Find where the given text appears and provide that cell's center as [x, y] coordinate. 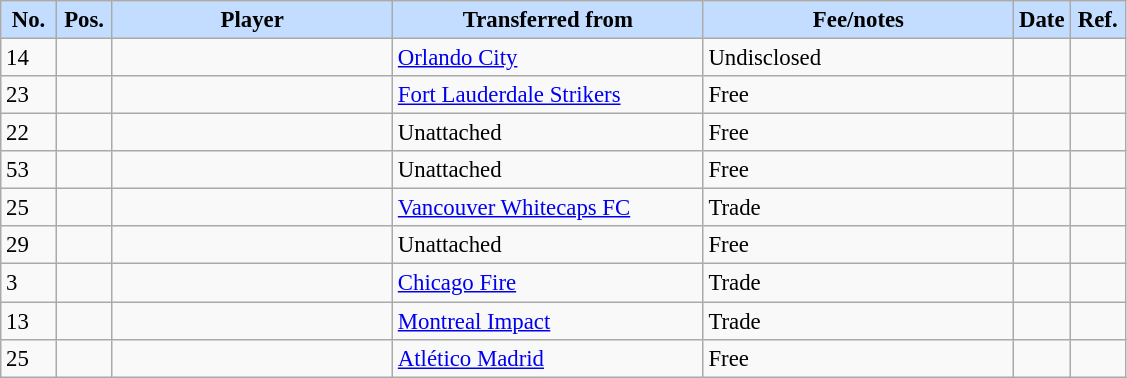
14 [29, 58]
Fee/notes [858, 20]
Ref. [1098, 20]
Fort Lauderdale Strikers [548, 95]
Date [1042, 20]
Pos. [84, 20]
3 [29, 283]
Vancouver Whitecaps FC [548, 208]
Player [252, 20]
No. [29, 20]
53 [29, 170]
13 [29, 321]
23 [29, 95]
22 [29, 133]
Transferred from [548, 20]
Orlando City [548, 58]
Undisclosed [858, 58]
Chicago Fire [548, 283]
29 [29, 245]
Atlético Madrid [548, 358]
Montreal Impact [548, 321]
